Identify which cell holds the provided text, then report its (X, Y) central coordinate. 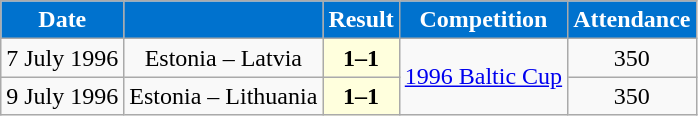
Estonia – Latvia (224, 58)
Result (361, 20)
Estonia – Lithuania (224, 96)
7 July 1996 (62, 58)
9 July 1996 (62, 96)
1996 Baltic Cup (483, 77)
Date (62, 20)
Competition (483, 20)
Attendance (632, 20)
